Locate the cell with the specified text and output its [x, y] center coordinate. 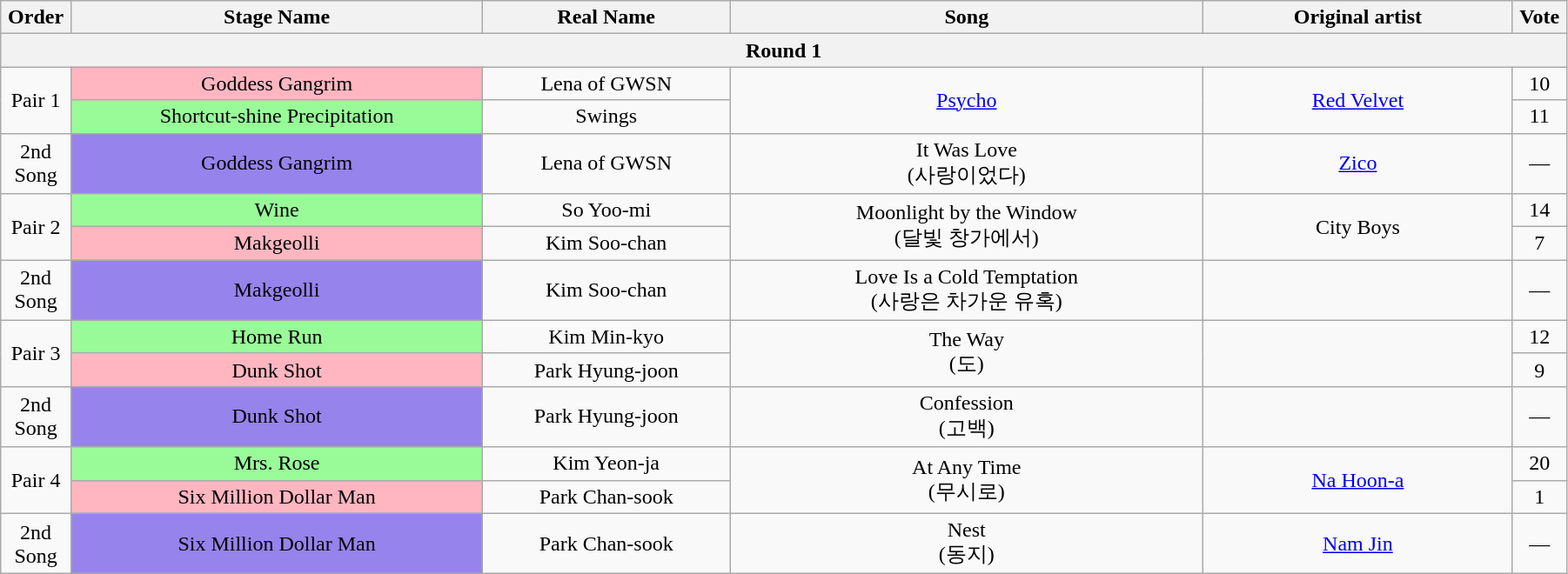
Nest(동지) [967, 544]
Shortcut-shine Precipitation [277, 117]
14 [1540, 210]
Nam Jin [1357, 544]
Love Is a Cold Temptation(사랑은 차가운 유혹) [967, 290]
1 [1540, 497]
Pair 2 [37, 227]
Song [967, 17]
Round 1 [784, 50]
Pair 1 [37, 100]
Kim Yeon-ja [606, 464]
Pair 4 [37, 480]
Psycho [967, 100]
Kim Min-kyo [606, 337]
Mrs. Rose [277, 464]
Na Hoon-a [1357, 480]
At Any Time(무시로) [967, 480]
City Boys [1357, 227]
11 [1540, 117]
9 [1540, 370]
Wine [277, 210]
Order [37, 17]
Zico [1357, 164]
Home Run [277, 337]
Red Velvet [1357, 100]
Moonlight by the Window(달빛 창가에서) [967, 227]
10 [1540, 83]
Stage Name [277, 17]
So Yoo-mi [606, 210]
Swings [606, 117]
Confession(고백) [967, 417]
It Was Love(사랑이었다) [967, 164]
20 [1540, 464]
12 [1540, 337]
Vote [1540, 17]
7 [1540, 244]
Real Name [606, 17]
Original artist [1357, 17]
The Way(도) [967, 353]
Pair 3 [37, 353]
